Locate the cell with the specified text and output its [X, Y] center coordinate. 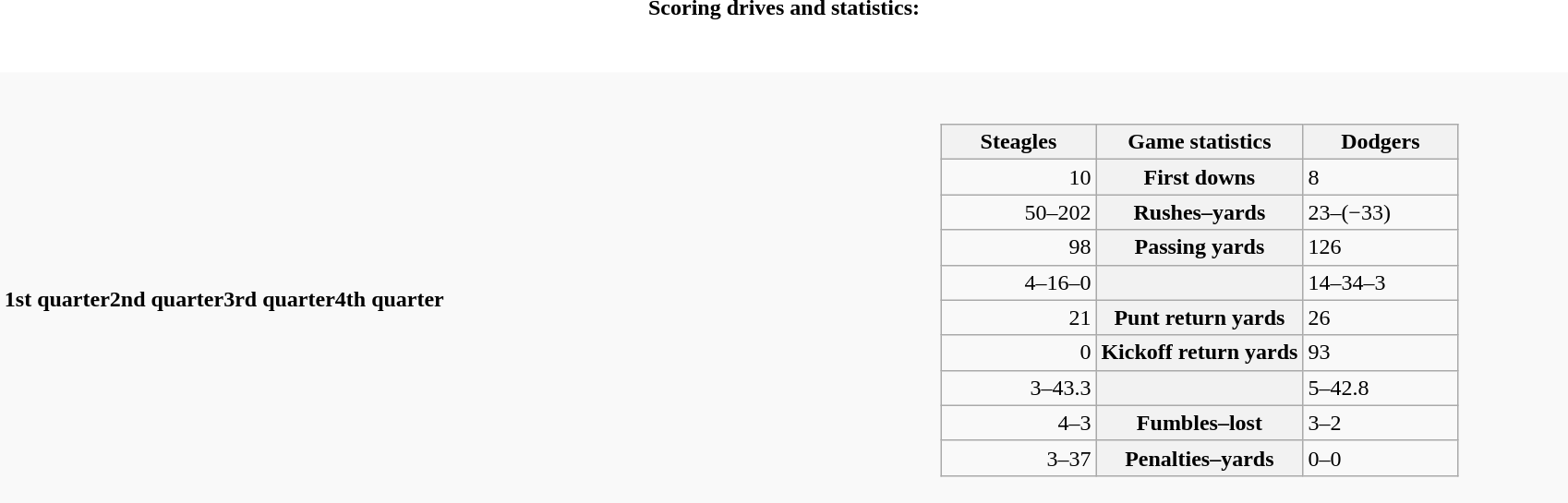
Dodgers [1381, 142]
3–43.3 [1019, 388]
3–2 [1381, 423]
1st quarter2nd quarter3rd quarter4th quarter [417, 288]
23–(−33) [1381, 212]
4–3 [1019, 423]
Punt return yards [1200, 317]
0 [1019, 353]
5–42.8 [1381, 388]
First downs [1200, 177]
3–37 [1019, 458]
21 [1019, 317]
126 [1381, 247]
Game statistics [1200, 142]
98 [1019, 247]
10 [1019, 177]
14–34–3 [1381, 282]
Rushes–yards [1200, 212]
4–16–0 [1019, 282]
Penalties–yards [1200, 458]
Fumbles–lost [1200, 423]
Passing yards [1200, 247]
0–0 [1381, 458]
50–202 [1019, 212]
26 [1381, 317]
93 [1381, 353]
Steagles [1019, 142]
8 [1381, 177]
Kickoff return yards [1200, 353]
